Extract the [X, Y] coordinate from the center of the cell holding the provided text.  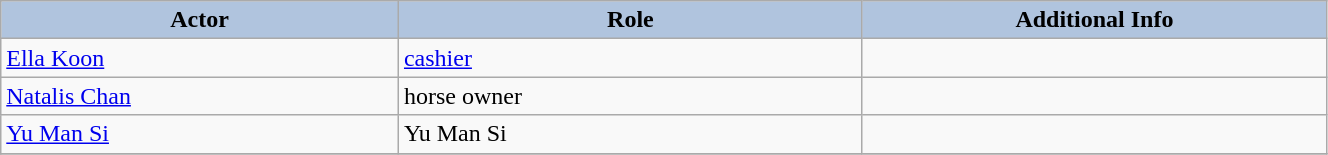
Natalis Chan [200, 96]
Ella Koon [200, 58]
Additional Info [1094, 20]
Role [630, 20]
horse owner [630, 96]
cashier [630, 58]
Actor [200, 20]
